Detect which cell encompasses the target text, then output its [X, Y] center coordinate. 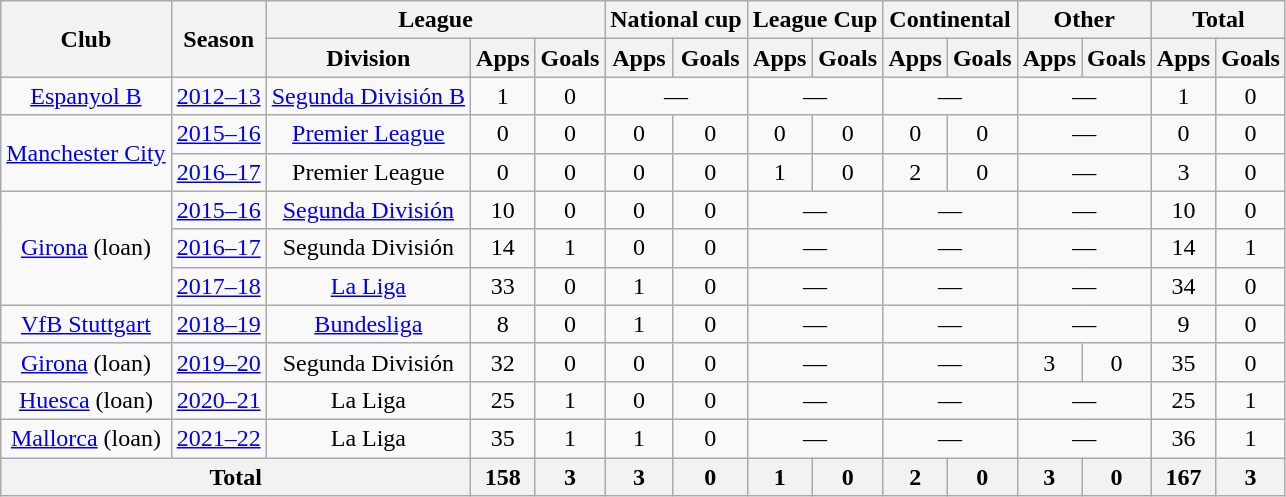
32 [503, 362]
8 [503, 324]
33 [503, 286]
League Cup [815, 20]
2018–19 [218, 324]
158 [503, 477]
2017–18 [218, 286]
Huesca (loan) [86, 400]
League [436, 20]
Club [86, 39]
2019–20 [218, 362]
167 [1183, 477]
Espanyol B [86, 96]
Other [1084, 20]
Continental [950, 20]
Bundesliga [368, 324]
Division [368, 58]
2021–22 [218, 438]
Mallorca (loan) [86, 438]
VfB Stuttgart [86, 324]
Season [218, 39]
2020–21 [218, 400]
National cup [676, 20]
Segunda División B [368, 96]
2012–13 [218, 96]
Manchester City [86, 153]
9 [1183, 324]
34 [1183, 286]
36 [1183, 438]
